Detect which cell encompasses the target text, then output its [X, Y] center coordinate. 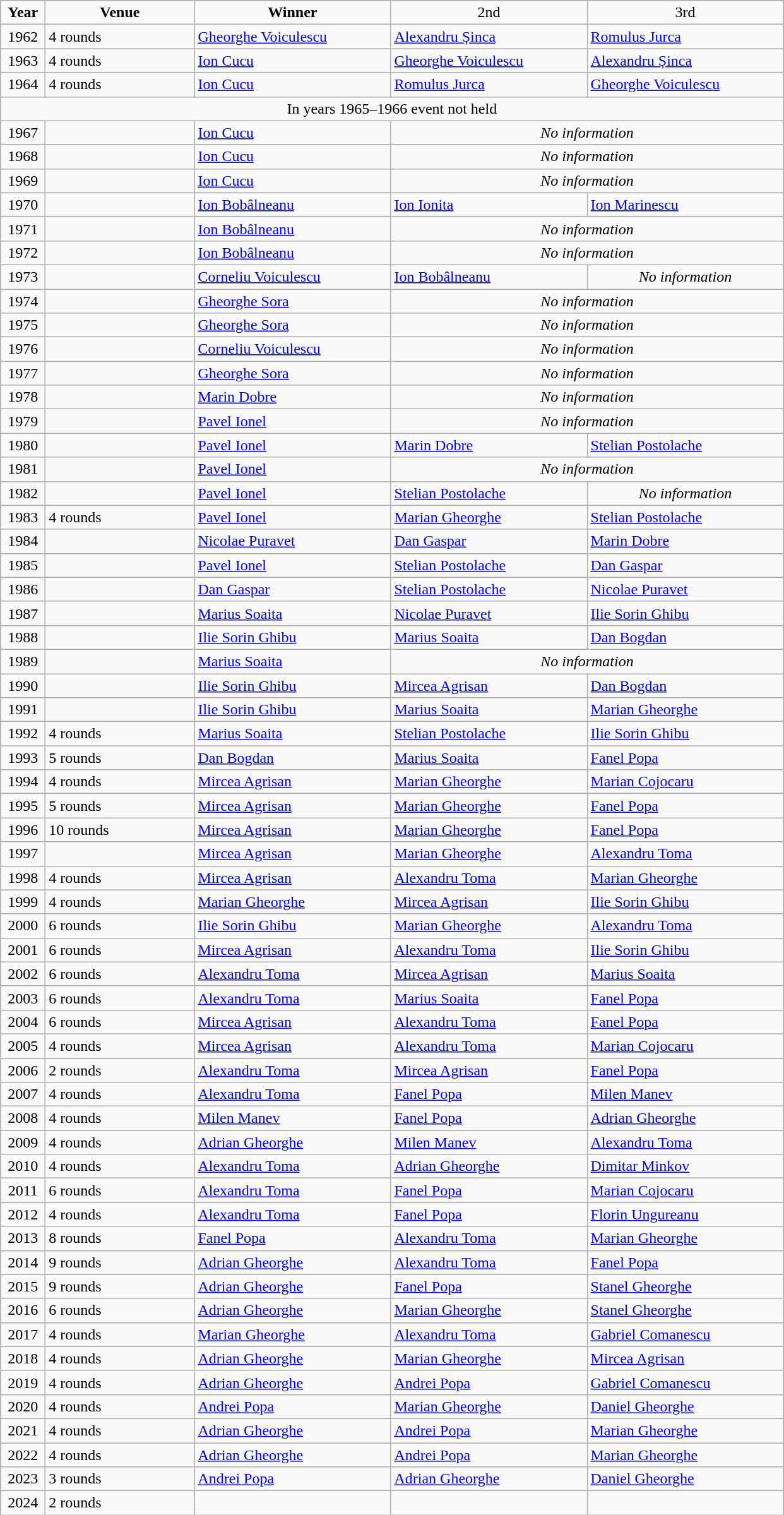
2009 [23, 1142]
1991 [23, 710]
In years 1965–1966 event not held [392, 109]
Year [23, 13]
2000 [23, 926]
2010 [23, 1166]
2007 [23, 1094]
2006 [23, 1070]
1972 [23, 253]
2nd [489, 13]
1984 [23, 541]
2012 [23, 1214]
1985 [23, 565]
2023 [23, 1479]
2014 [23, 1262]
2020 [23, 1406]
1999 [23, 902]
1974 [23, 301]
1964 [23, 85]
1973 [23, 277]
1993 [23, 758]
2015 [23, 1286]
1997 [23, 854]
2016 [23, 1310]
1988 [23, 637]
2017 [23, 1334]
Florin Ungureanu [686, 1214]
1978 [23, 397]
1963 [23, 61]
2008 [23, 1118]
2004 [23, 1022]
1967 [23, 133]
1970 [23, 205]
2002 [23, 974]
1977 [23, 373]
1987 [23, 613]
1962 [23, 37]
2005 [23, 1046]
2003 [23, 998]
1990 [23, 685]
2021 [23, 1430]
1994 [23, 782]
3 rounds [120, 1479]
1981 [23, 469]
10 rounds [120, 830]
1989 [23, 661]
2018 [23, 1358]
2022 [23, 1454]
1971 [23, 229]
1983 [23, 517]
8 rounds [120, 1238]
2013 [23, 1238]
1968 [23, 157]
1986 [23, 589]
1996 [23, 830]
Winner [293, 13]
2001 [23, 950]
1998 [23, 878]
1979 [23, 421]
2011 [23, 1190]
Ion Ionita [489, 205]
3rd [686, 13]
1969 [23, 181]
2024 [23, 1503]
1980 [23, 445]
1992 [23, 734]
1982 [23, 493]
Dimitar Minkov [686, 1166]
Ion Marinescu [686, 205]
1975 [23, 325]
1995 [23, 806]
1976 [23, 349]
2019 [23, 1382]
Venue [120, 13]
